Identify which cell holds the provided text, then report its [X, Y] central coordinate. 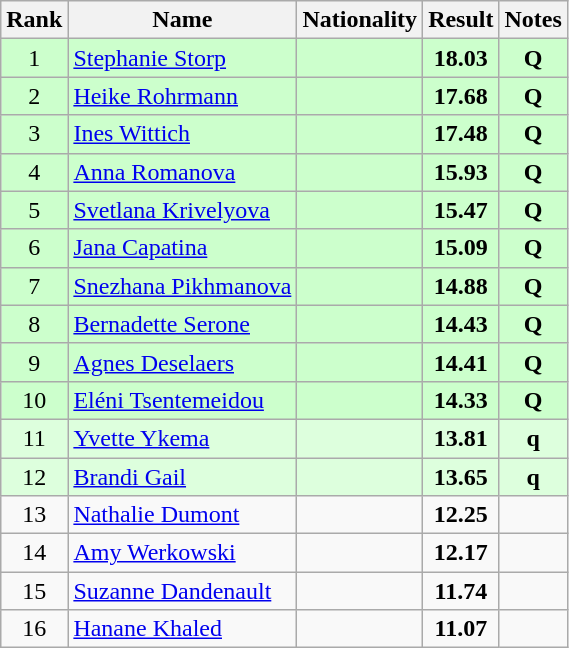
Stephanie Storp [182, 58]
6 [34, 248]
Ines Wittich [182, 134]
Name [182, 20]
14 [34, 553]
Yvette Ykema [182, 438]
17.68 [461, 96]
Nathalie Dumont [182, 515]
12 [34, 477]
Suzanne Dandenault [182, 591]
Agnes Deselaers [182, 362]
Brandi Gail [182, 477]
Result [461, 20]
11.07 [461, 629]
Anna Romanova [182, 172]
Rank [34, 20]
13 [34, 515]
Nationality [360, 20]
Eléni Tsentemeidou [182, 400]
Heike Rohrmann [182, 96]
10 [34, 400]
9 [34, 362]
15.93 [461, 172]
14.43 [461, 324]
Svetlana Krivelyova [182, 210]
Bernadette Serone [182, 324]
Snezhana Pikhmanova [182, 286]
15.47 [461, 210]
11.74 [461, 591]
Hanane Khaled [182, 629]
5 [34, 210]
12.25 [461, 515]
14.88 [461, 286]
15 [34, 591]
15.09 [461, 248]
12.17 [461, 553]
8 [34, 324]
7 [34, 286]
14.33 [461, 400]
4 [34, 172]
Amy Werkowski [182, 553]
16 [34, 629]
14.41 [461, 362]
Notes [533, 20]
2 [34, 96]
13.65 [461, 477]
Jana Capatina [182, 248]
11 [34, 438]
18.03 [461, 58]
1 [34, 58]
3 [34, 134]
17.48 [461, 134]
13.81 [461, 438]
